Output the [x, y] coordinate of the center of the cell containing the given text.  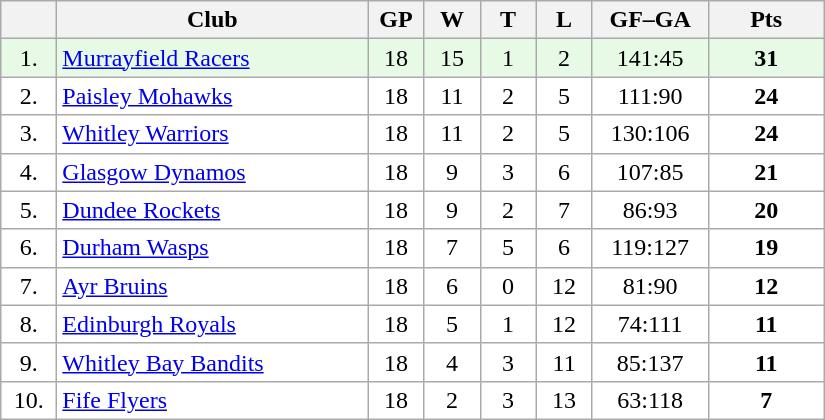
13 [564, 400]
T [508, 20]
119:127 [650, 248]
141:45 [650, 58]
3. [29, 134]
20 [766, 210]
2. [29, 96]
Durham Wasps [212, 248]
Fife Flyers [212, 400]
107:85 [650, 172]
Whitley Bay Bandits [212, 362]
Dundee Rockets [212, 210]
21 [766, 172]
Pts [766, 20]
Paisley Mohawks [212, 96]
4. [29, 172]
7. [29, 286]
130:106 [650, 134]
Edinburgh Royals [212, 324]
9. [29, 362]
74:111 [650, 324]
Ayr Bruins [212, 286]
15 [452, 58]
63:118 [650, 400]
8. [29, 324]
GF–GA [650, 20]
0 [508, 286]
31 [766, 58]
81:90 [650, 286]
6. [29, 248]
Glasgow Dynamos [212, 172]
86:93 [650, 210]
Murrayfield Racers [212, 58]
1. [29, 58]
111:90 [650, 96]
19 [766, 248]
5. [29, 210]
85:137 [650, 362]
Whitley Warriors [212, 134]
Club [212, 20]
GP [396, 20]
10. [29, 400]
L [564, 20]
W [452, 20]
4 [452, 362]
